Extract the (X, Y) coordinate from the center of the cell holding the provided text.  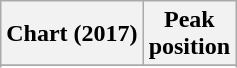
Peakposition (189, 34)
Chart (2017) (72, 34)
